Detect which cell encompasses the target text, then output its [X, Y] center coordinate. 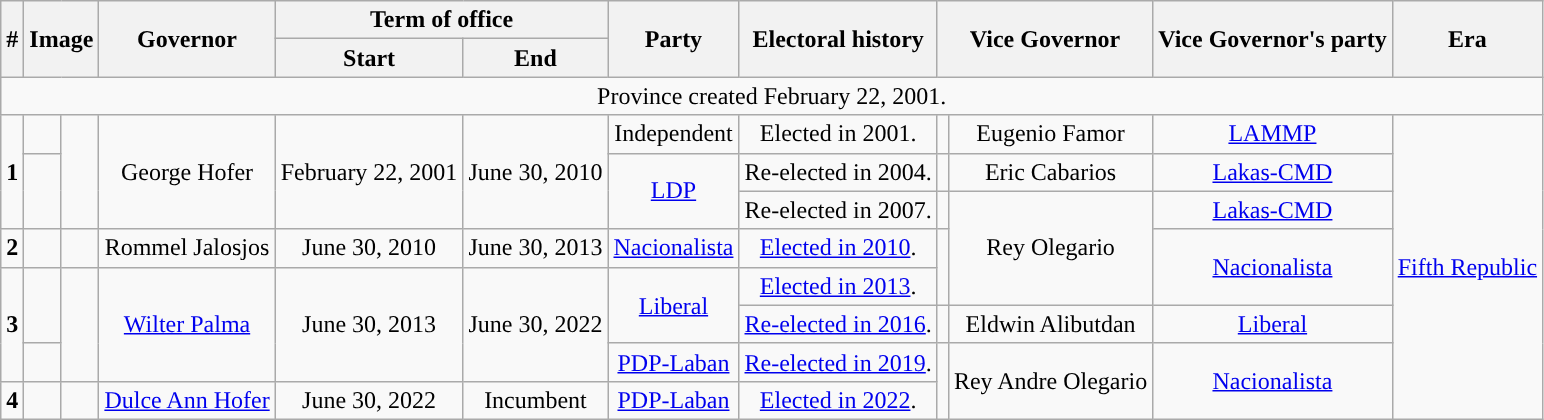
Start [369, 58]
Re-elected in 2007. [838, 210]
Incumbent [536, 400]
2 [12, 248]
Eric Cabarios [1050, 172]
Fifth Republic [1467, 267]
Era [1467, 39]
LAMMP [1272, 134]
Wilter Palma [187, 324]
Governor [187, 39]
Rommel Jalosjos [187, 248]
Independent [674, 134]
Vice Governor's party [1272, 39]
Eldwin Alibutdan [1050, 324]
1 [12, 172]
Re-elected in 2016. [838, 324]
End [536, 58]
Vice Governor [1044, 39]
Elected in 2010. [838, 248]
3 [12, 324]
Party [674, 39]
Rey Olegario [1050, 248]
Elected in 2022. [838, 400]
# [12, 39]
Elected in 2001. [838, 134]
Province created February 22, 2001. [772, 96]
Re-elected in 2004. [838, 172]
Eugenio Famor [1050, 134]
George Hofer [187, 172]
4 [12, 400]
Image [62, 39]
Term of office [442, 20]
Electoral history [838, 39]
Re-elected in 2019. [838, 362]
Dulce Ann Hofer [187, 400]
February 22, 2001 [369, 172]
Rey Andre Olegario [1050, 381]
LDP [674, 191]
Elected in 2013. [838, 286]
